Detect which cell encompasses the target text, then output its [x, y] center coordinate. 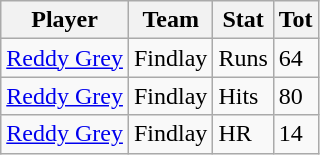
Runs [243, 58]
64 [296, 58]
Team [170, 20]
Player [65, 20]
Hits [243, 96]
14 [296, 134]
HR [243, 134]
80 [296, 96]
Tot [296, 20]
Stat [243, 20]
